Pinpoint the cell where the given text exists, returning its (X, Y) midpoint coordinate. 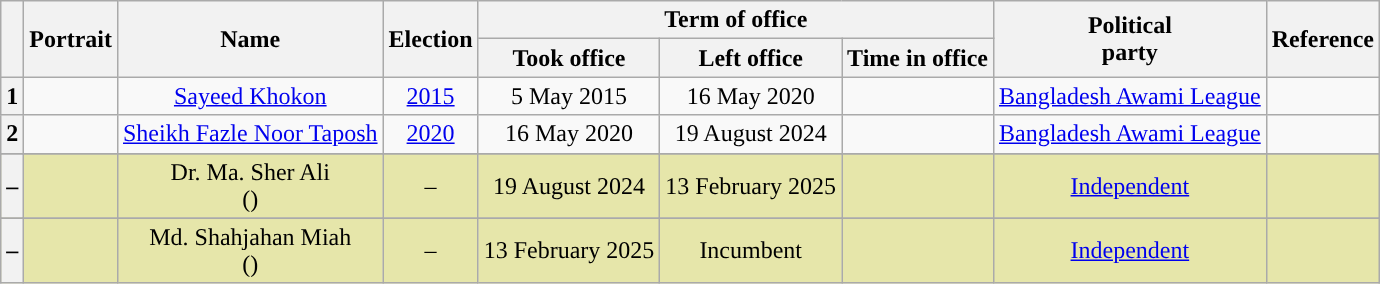
Md. Shahjahan Miah() (250, 250)
Political party (1130, 39)
Election (430, 39)
Sheikh Fazle Noor Taposh (250, 134)
Term of office (736, 20)
Name (250, 39)
Incumbent (751, 250)
Left office (751, 58)
5 May 2015 (569, 96)
Sayeed Khokon (250, 96)
2020 (430, 134)
Dr. Ma. Sher Ali() (250, 186)
2 (12, 134)
Reference (1322, 39)
Took office (569, 58)
Time in office (918, 58)
Portrait (71, 39)
1 (12, 96)
2015 (430, 96)
